Search for the cell housing the specified text and yield its (x, y) center coordinate. 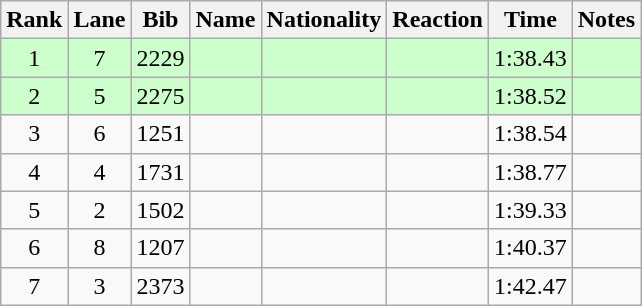
1:38.43 (530, 58)
Reaction (438, 20)
1:38.77 (530, 172)
Nationality (324, 20)
Time (530, 20)
1:40.37 (530, 248)
2373 (160, 286)
1502 (160, 210)
1:38.54 (530, 134)
1:38.52 (530, 96)
Notes (606, 20)
Rank (34, 20)
2275 (160, 96)
2229 (160, 58)
1 (34, 58)
1:42.47 (530, 286)
Bib (160, 20)
Name (226, 20)
1251 (160, 134)
1207 (160, 248)
8 (100, 248)
1:39.33 (530, 210)
1731 (160, 172)
Lane (100, 20)
